Determine the (x, y) coordinate at the center of the cell enclosing the given text.  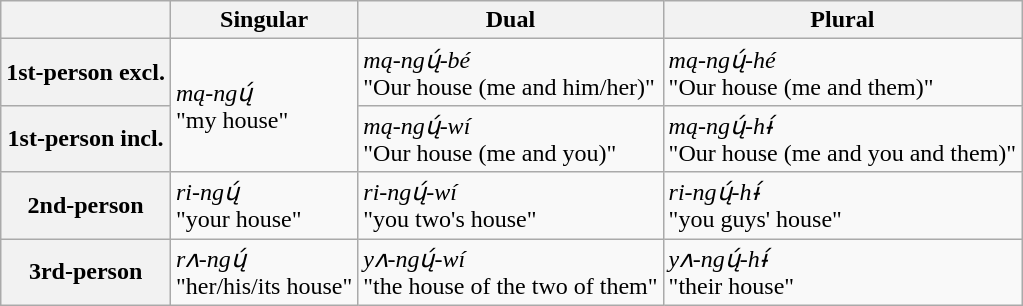
mą-ngų́-hé"Our house (me and them)" (842, 72)
ri-ngų́-wí"you two's house" (510, 206)
yʌ-ngų́-wí"the house of the two of them" (510, 272)
1st-person incl. (86, 138)
rʌ-ngų́"her/his/its house" (264, 272)
2nd-person (86, 206)
mą-ngų́-bé"Our house (me and him/her)" (510, 72)
Plural (842, 20)
mą-ngų́-hɨ́"Our house (me and you and them)" (842, 138)
mą-ngų́"my house" (264, 106)
mą-ngų́-wí"Our house (me and you)" (510, 138)
Dual (510, 20)
yʌ-ngų́-hɨ́"their house" (842, 272)
3rd-person (86, 272)
Singular (264, 20)
ri-ngų́-hɨ́"you guys' house" (842, 206)
ri-ngų́"your house" (264, 206)
1st-person excl. (86, 72)
